Locate the cell with the specified text and output its (X, Y) center coordinate. 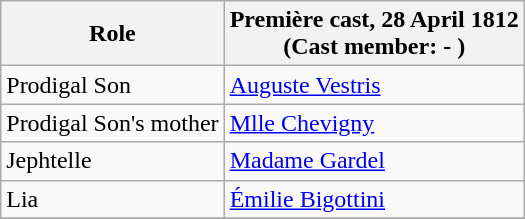
Prodigal Son's mother (112, 123)
Mlle Chevigny (374, 123)
Émilie Bigottini (374, 199)
Jephtelle (112, 161)
Prodigal Son (112, 85)
Role (112, 34)
Auguste Vestris (374, 85)
Première cast, 28 April 1812(Cast member: - ) (374, 34)
Madame Gardel (374, 161)
Lia (112, 199)
